Provide the (x, y) coordinate of the cell's center where the given text is located.  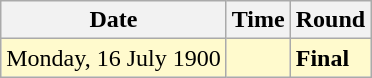
Round (330, 20)
Final (330, 58)
Date (114, 20)
Monday, 16 July 1900 (114, 58)
Time (258, 20)
